Find where the given text appears and provide that cell's center as (X, Y) coordinate. 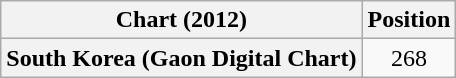
Chart (2012) (182, 20)
South Korea (Gaon Digital Chart) (182, 58)
268 (409, 58)
Position (409, 20)
